Return [X, Y] of the center of cell containing provided text 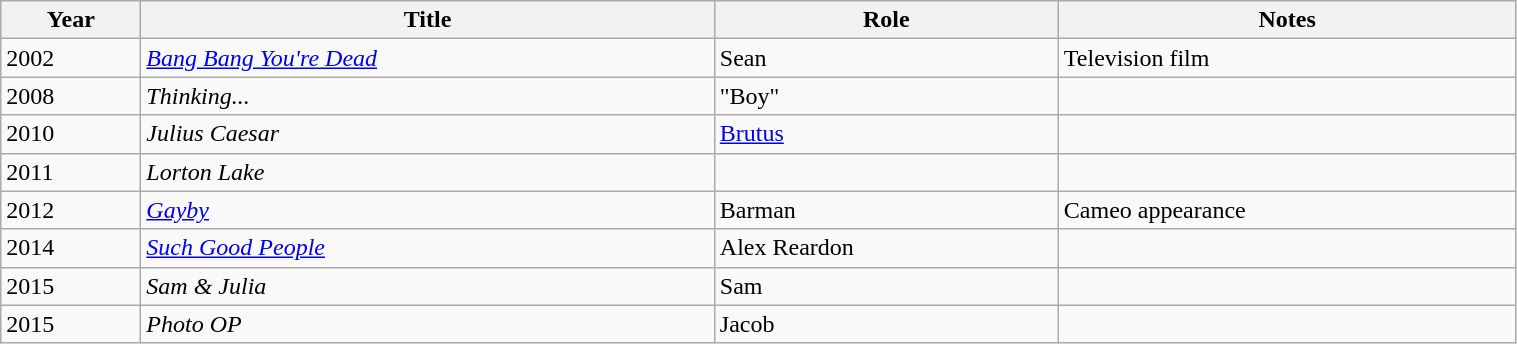
Bang Bang You're Dead [428, 58]
Alex Reardon [886, 248]
Year [71, 20]
Television film [1287, 58]
Notes [1287, 20]
Such Good People [428, 248]
2010 [71, 134]
Role [886, 20]
Jacob [886, 324]
Title [428, 20]
Julius Caesar [428, 134]
Barman [886, 210]
Sean [886, 58]
Sam [886, 286]
Lorton Lake [428, 172]
Cameo appearance [1287, 210]
"Boy" [886, 96]
Thinking... [428, 96]
Sam & Julia [428, 286]
2002 [71, 58]
Brutus [886, 134]
Gayby [428, 210]
2012 [71, 210]
2008 [71, 96]
2011 [71, 172]
2014 [71, 248]
Photo OP [428, 324]
